Locate the cell with the specified text and output its (x, y) center coordinate. 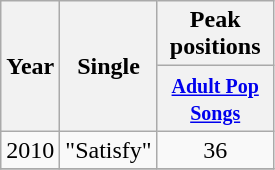
2010 (30, 150)
36 (215, 150)
Single (108, 66)
"Satisfy" (108, 150)
Year (30, 66)
Peak positions (215, 34)
Adult Pop Songs (215, 98)
